Scan for the cell matching the given text and deliver its [X, Y] coordinate at center. 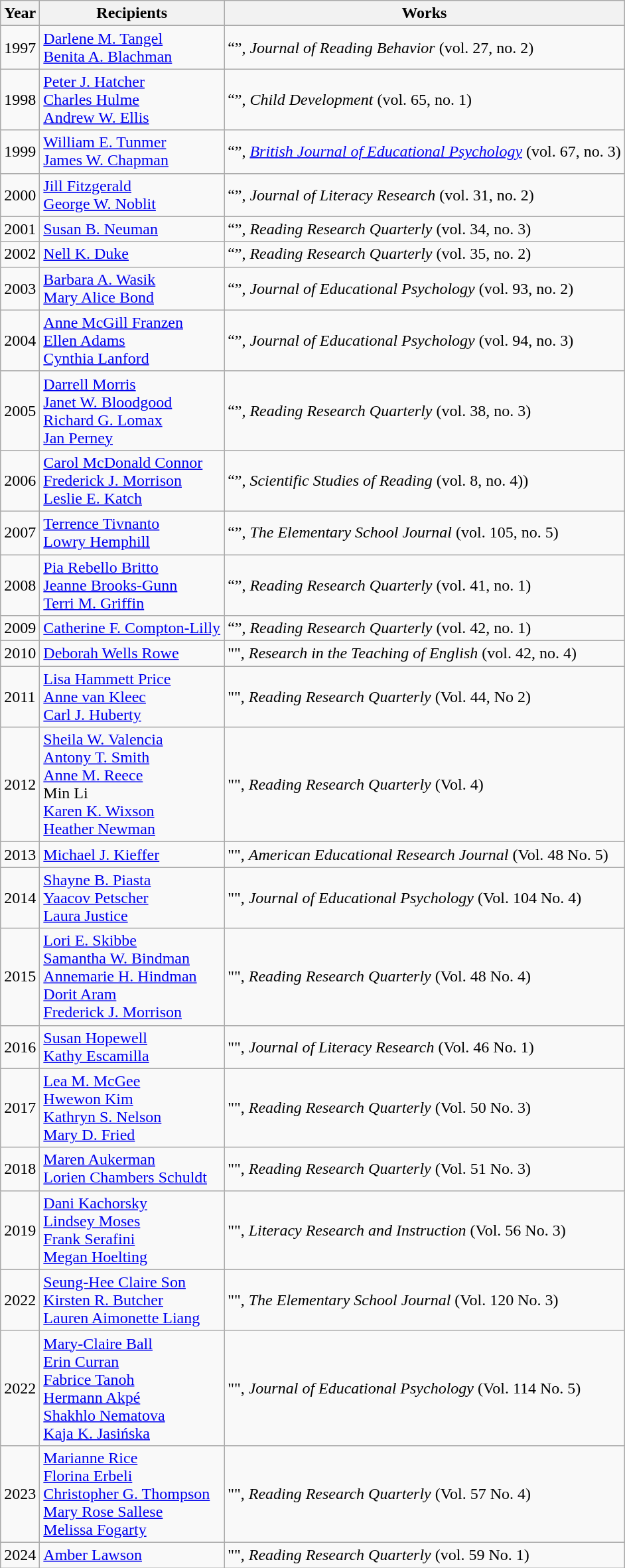
"", Reading Research Quarterly (Vol. 4) [425, 784]
Jill FitzgeraldGeorge W. Noblit [132, 195]
Nell K. Duke [132, 254]
2014 [20, 898]
2023 [20, 1494]
Terrence TivnantoLowry Hemphill [132, 532]
Works [425, 13]
“”, British Journal of Educational Psychology (vol. 67, no. 3) [425, 151]
Darlene M. TangelBenita A. Blachman [132, 48]
2006 [20, 480]
1997 [20, 48]
2011 [20, 697]
2007 [20, 532]
Lori E. SkibbeSamantha W. BindmanAnnemarie H. HindmanDorit AramFrederick J. Morrison [132, 977]
“”, Scientific Studies of Reading (vol. 8, no. 4)) [425, 480]
Recipients [132, 13]
Year [20, 13]
Peter J. HatcherCharles HulmeAndrew W. Ellis [132, 100]
Lisa Hammett PriceAnne van KleecCarl J. Huberty [132, 697]
Lea M. McGeeHwewon KimKathryn S. NelsonMary D. Fried [132, 1108]
Susan HopewellKathy Escamilla [132, 1047]
“”, Child Development (vol. 65, no. 1) [425, 100]
Amber Lawson [132, 1555]
"", Reading Research Quarterly (vol. 59 No. 1) [425, 1555]
2019 [20, 1230]
"", Journal of Literacy Research (Vol. 46 No. 1) [425, 1047]
Dani KachorskyLindsey MosesFrank SerafiniMegan Hoelting [132, 1230]
Anne McGill FranzenEllen AdamsCynthia Lanford [132, 340]
2009 [20, 628]
"", American Educational Research Journal (Vol. 48 No. 5) [425, 855]
Carol McDonald ConnorFrederick J. MorrisonLeslie E. Katch [132, 480]
2013 [20, 855]
"", Reading Research Quarterly (Vol. 51 No. 3) [425, 1169]
Mary-Claire BallErin CurranFabrice TanohHermann AkpéShakhlo NematovaKaja K. Jasińska [132, 1388]
Maren AukermanLorien Chambers Schuldt [132, 1169]
"", Literacy Research and Instruction (Vol. 56 No. 3) [425, 1230]
Marianne RiceFlorina ErbeliChristopher G. ThompsonMary Rose SalleseMelissa Fogarty [132, 1494]
"", Reading Research Quarterly (Vol. 48 No. 4) [425, 977]
Shayne B. PiastaYaacov PetscherLaura Justice [132, 898]
2017 [20, 1108]
“”, Reading Research Quarterly (vol. 41, no. 1) [425, 585]
“”, Reading Research Quarterly (vol. 38, no. 3) [425, 410]
2003 [20, 288]
"", Reading Research Quarterly (Vol. 44, No 2) [425, 697]
1998 [20, 100]
Sheila W. ValenciaAntony T. SmithAnne M. ReeceMin LiKaren K. WixsonHeather Newman [132, 784]
2018 [20, 1169]
1999 [20, 151]
Pia Rebello BrittoJeanne Brooks-GunnTerri M. Griffin [132, 585]
"", The Elementary School Journal (Vol. 120 No. 3) [425, 1300]
Darrell MorrisJanet W. BloodgoodRichard G. LomaxJan Perney [132, 410]
2005 [20, 410]
"", Research in the Teaching of English (vol. 42, no. 4) [425, 654]
"", Reading Research Quarterly (Vol. 50 No. 3) [425, 1108]
2008 [20, 585]
2016 [20, 1047]
Barbara A. WasikMary Alice Bond [132, 288]
2002 [20, 254]
“”, The Elementary School Journal (vol. 105, no. 5) [425, 532]
2000 [20, 195]
"", Journal of Educational Psychology (Vol. 114 No. 5) [425, 1388]
Deborah Wells Rowe [132, 654]
"", Journal of Educational Psychology (Vol. 104 No. 4) [425, 898]
"", Reading Research Quarterly (Vol. 57 No. 4) [425, 1494]
2001 [20, 229]
2004 [20, 340]
Susan B. Neuman [132, 229]
2024 [20, 1555]
“”, Reading Research Quarterly (vol. 35, no. 2) [425, 254]
“”, Journal of Reading Behavior (vol. 27, no. 2) [425, 48]
Catherine F. Compton-Lilly [132, 628]
“”, Reading Research Quarterly (vol. 42, no. 1) [425, 628]
“”, Journal of Literacy Research (vol. 31, no. 2) [425, 195]
2012 [20, 784]
“”, Reading Research Quarterly (vol. 34, no. 3) [425, 229]
2010 [20, 654]
Seung-Hee Claire SonKirsten R. ButcherLauren Aimonette Liang [132, 1300]
Michael J. Kieffer [132, 855]
2015 [20, 977]
“”, Journal of Educational Psychology (vol. 93, no. 2) [425, 288]
“”, Journal of Educational Psychology (vol. 94, no. 3) [425, 340]
William E. TunmerJames W. Chapman [132, 151]
